Locate the cell with the specified text and output its (X, Y) center coordinate. 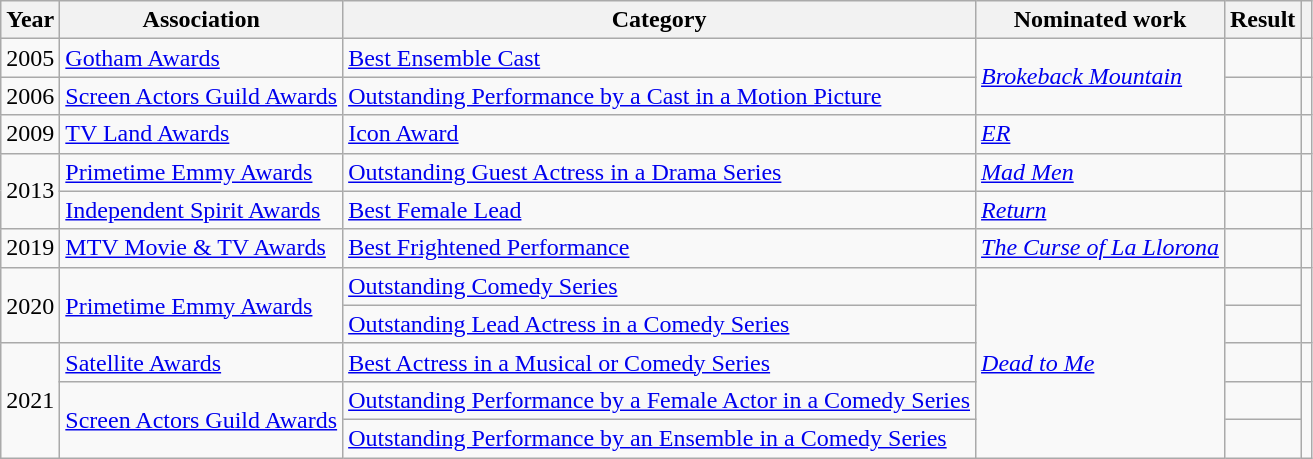
Result (1262, 20)
Outstanding Guest Actress in a Drama Series (660, 172)
2005 (30, 58)
Brokeback Mountain (1100, 77)
2021 (30, 400)
Icon Award (660, 134)
ER (1100, 134)
Best Female Lead (660, 210)
TV Land Awards (202, 134)
Association (202, 20)
2020 (30, 305)
2009 (30, 134)
Outstanding Lead Actress in a Comedy Series (660, 324)
Outstanding Performance by a Female Actor in a Comedy Series (660, 400)
Dead to Me (1100, 362)
Best Ensemble Cast (660, 58)
Nominated work (1100, 20)
Outstanding Performance by a Cast in a Motion Picture (660, 96)
Return (1100, 210)
Gotham Awards (202, 58)
Outstanding Comedy Series (660, 286)
Best Frightened Performance (660, 248)
The Curse of La Llorona (1100, 248)
2019 (30, 248)
Independent Spirit Awards (202, 210)
Outstanding Performance by an Ensemble in a Comedy Series (660, 438)
2006 (30, 96)
Mad Men (1100, 172)
Year (30, 20)
2013 (30, 191)
MTV Movie & TV Awards (202, 248)
Satellite Awards (202, 362)
Best Actress in a Musical or Comedy Series (660, 362)
Category (660, 20)
